Capture the cell that displays the provided text and extract its (X, Y) central coordinate. 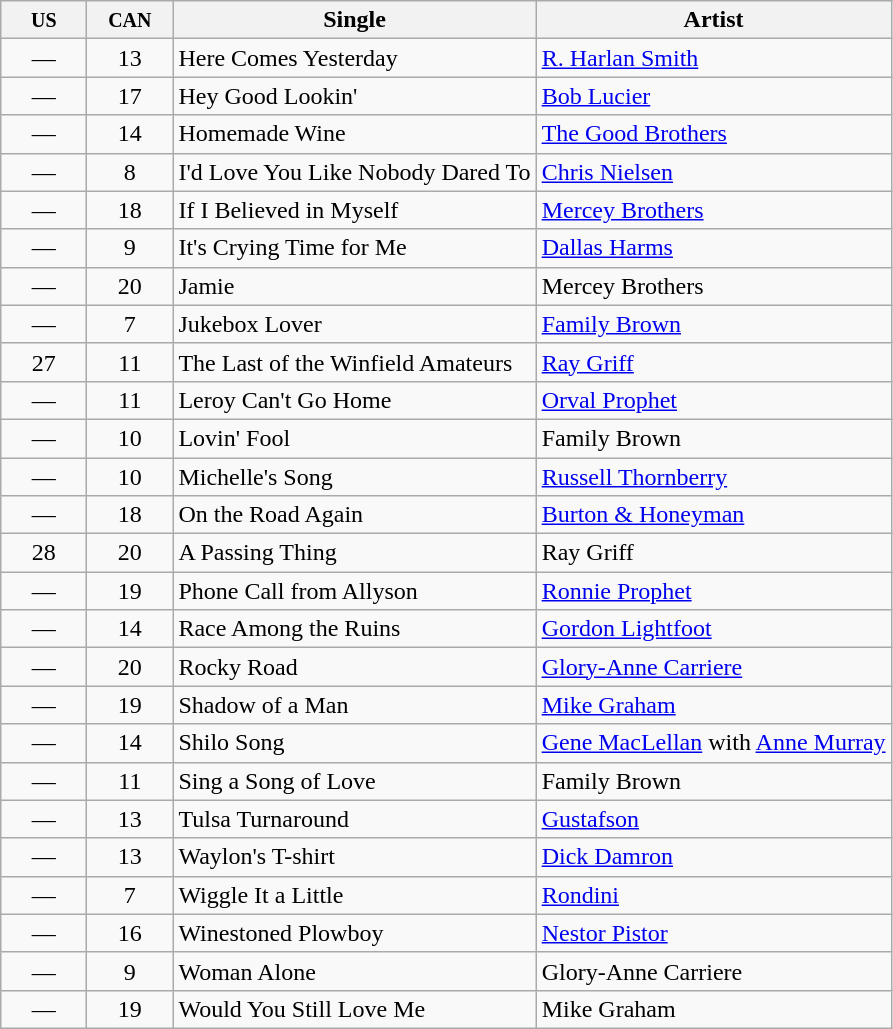
Orval Prophet (714, 400)
16 (130, 933)
Gene MacLellan with Anne Murray (714, 743)
It's Crying Time for Me (354, 248)
Nestor Pistor (714, 933)
CAN (130, 20)
28 (44, 553)
Michelle's Song (354, 477)
Chris Nielsen (714, 172)
Gustafson (714, 819)
Ronnie Prophet (714, 591)
Single (354, 20)
Artist (714, 20)
Homemade Wine (354, 134)
I'd Love You Like Nobody Dared To (354, 172)
Would You Still Love Me (354, 1009)
Shilo Song (354, 743)
27 (44, 362)
Burton & Honeyman (714, 515)
Here Comes Yesterday (354, 58)
Tulsa Turnaround (354, 819)
Bob Lucier (714, 96)
The Last of the Winfield Amateurs (354, 362)
If I Believed in Myself (354, 210)
Winestoned Plowboy (354, 933)
8 (130, 172)
R. Harlan Smith (714, 58)
Sing a Song of Love (354, 781)
On the Road Again (354, 515)
Dallas Harms (714, 248)
Rocky Road (354, 667)
Wiggle It a Little (354, 895)
17 (130, 96)
The Good Brothers (714, 134)
Rondini (714, 895)
Jamie (354, 286)
Gordon Lightfoot (714, 629)
Race Among the Ruins (354, 629)
Leroy Can't Go Home (354, 400)
Phone Call from Allyson (354, 591)
US (44, 20)
Lovin' Fool (354, 438)
Hey Good Lookin' (354, 96)
A Passing Thing (354, 553)
Shadow of a Man (354, 705)
Dick Damron (714, 857)
Russell Thornberry (714, 477)
Jukebox Lover (354, 324)
Waylon's T-shirt (354, 857)
Woman Alone (354, 971)
